Capture the cell that displays the provided text and extract its [X, Y] central coordinate. 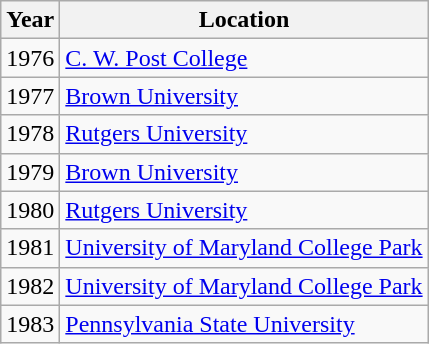
1979 [30, 172]
1983 [30, 324]
C. W. Post College [244, 58]
1982 [30, 286]
Location [244, 20]
Pennsylvania State University [244, 324]
Year [30, 20]
1977 [30, 96]
1976 [30, 58]
1978 [30, 134]
1980 [30, 210]
1981 [30, 248]
